Locate the cell with the specified text and output its [X, Y] center coordinate. 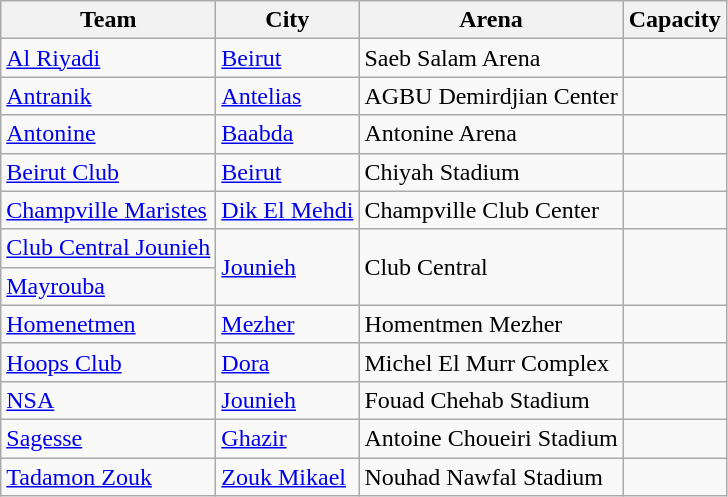
Saeb Salam Arena [491, 58]
Beirut Club [108, 172]
NSA [108, 400]
Antonine Arena [491, 134]
Dora [288, 362]
Homenetmen [108, 324]
Club Central Jounieh [108, 248]
Nouhad Nawfal Stadium [491, 477]
City [288, 20]
Ghazir [288, 438]
Champville Club Center [491, 210]
Champville Maristes [108, 210]
Chiyah Stadium [491, 172]
Hoops Club [108, 362]
Club Central [491, 267]
Fouad Chehab Stadium [491, 400]
Dik El Mehdi [288, 210]
Antonine [108, 134]
Baabda [288, 134]
AGBU Demirdjian Center [491, 96]
Homentmen Mezher [491, 324]
Antoine Choueiri Stadium [491, 438]
Sagesse [108, 438]
Capacity [674, 20]
Tadamon Zouk [108, 477]
Team [108, 20]
Arena [491, 20]
Zouk Mikael [288, 477]
Michel El Murr Complex [491, 362]
Al Riyadi [108, 58]
Antelias [288, 96]
Mezher [288, 324]
Antranik [108, 96]
Mayrouba [108, 286]
